Determine the (x, y) coordinate at the center of the cell enclosing the given text.  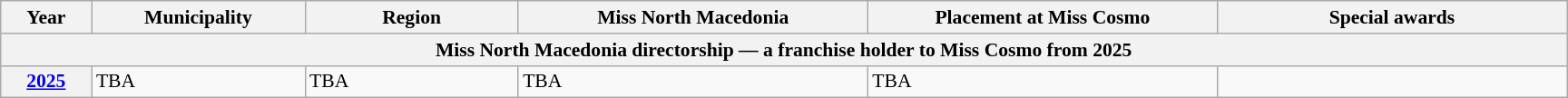
Municipality (198, 17)
Special awards (1392, 17)
Miss North Macedonia directorship — a franchise holder to Miss Cosmo from 2025 (784, 50)
Placement at Miss Cosmo (1042, 17)
Region (412, 17)
2025 (46, 82)
Miss North Macedonia (693, 17)
Year (46, 17)
